Locate the cell with the specified text and output its [x, y] center coordinate. 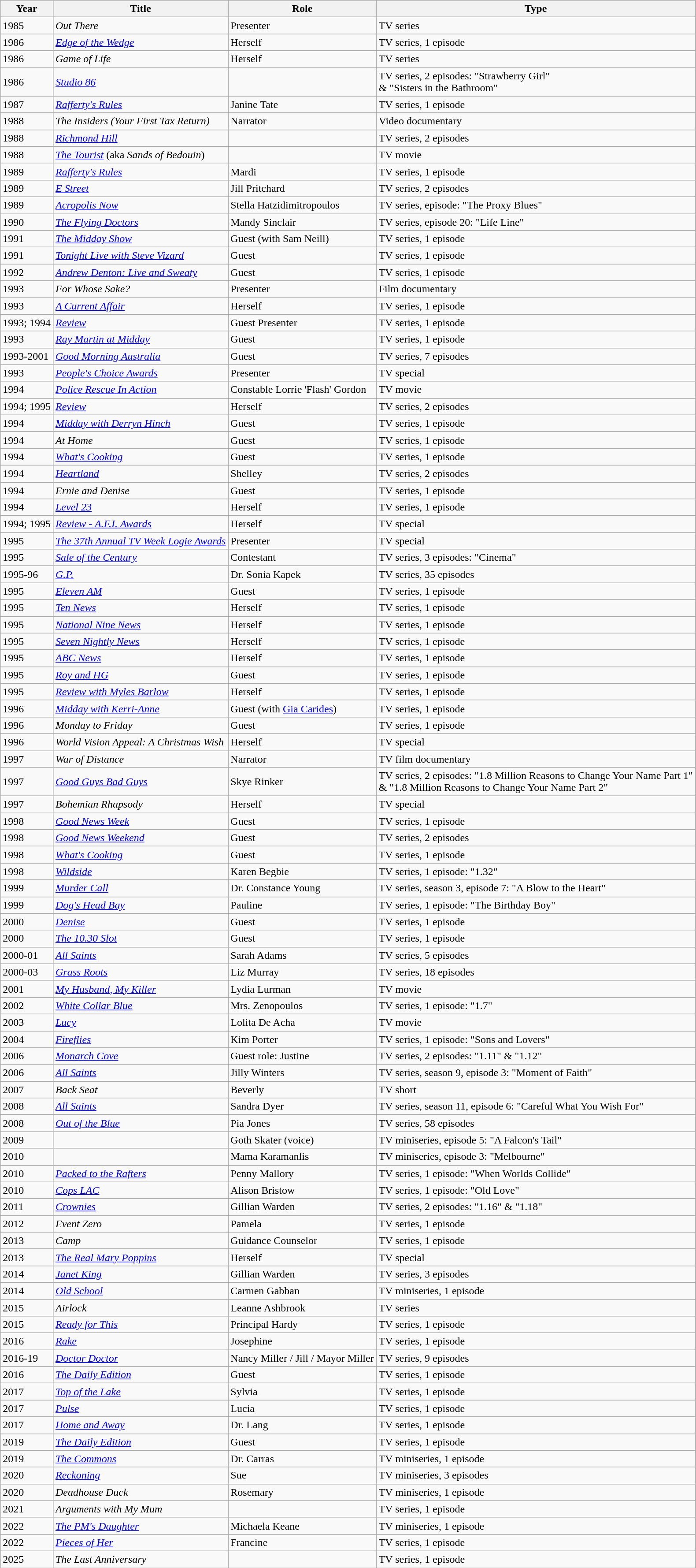
Type [536, 9]
Penny Mallory [302, 1173]
1995-96 [27, 574]
Grass Roots [140, 972]
ABC News [140, 658]
Edge of the Wedge [140, 42]
War of Distance [140, 759]
Josephine [302, 1341]
2004 [27, 1039]
TV series, 2 episodes: "1.8 Million Reasons to Change Your Name Part 1"& "1.8 Million Reasons to Change Your Name Part 2" [536, 782]
Pamela [302, 1224]
Karen Begbie [302, 872]
G.P. [140, 574]
Eleven AM [140, 591]
The PM's Daughter [140, 1526]
TV series, 7 episodes [536, 356]
1993; 1994 [27, 323]
Ernie and Denise [140, 491]
TV series, 35 episodes [536, 574]
Goth Skater (voice) [302, 1140]
Sue [302, 1475]
Guidance Counselor [302, 1240]
Denise [140, 922]
TV miniseries, 3 episodes [536, 1475]
Skye Rinker [302, 782]
For Whose Sake? [140, 289]
Pauline [302, 905]
Sylvia [302, 1392]
Event Zero [140, 1224]
TV series, episode 20: "Life Line" [536, 222]
Kim Porter [302, 1039]
TV miniseries, episode 3: "Melbourne" [536, 1157]
Dr. Sonia Kapek [302, 574]
2003 [27, 1022]
Midday with Derryn Hinch [140, 423]
E Street [140, 188]
Video documentary [536, 121]
Ten News [140, 608]
Review with Myles Barlow [140, 692]
Police Rescue In Action [140, 390]
TV series, 1 episode: "Old Love" [536, 1190]
Title [140, 9]
Ray Martin at Midday [140, 339]
Janet King [140, 1274]
Pia Jones [302, 1123]
2001 [27, 989]
Nancy Miller / Jill / Mayor Miller [302, 1358]
TV series, 1 episode: "The Birthday Boy" [536, 905]
The Tourist (aka Sands of Bedouin) [140, 155]
Dr. Lang [302, 1425]
2009 [27, 1140]
Seven Nightly News [140, 641]
Out of the Blue [140, 1123]
TV series, 1 episode: "1.32" [536, 872]
Janine Tate [302, 104]
Old School [140, 1291]
2011 [27, 1207]
2016-19 [27, 1358]
Fireflies [140, 1039]
TV series, 1 episode: "1.7" [536, 1006]
Camp [140, 1240]
National Nine News [140, 625]
Film documentary [536, 289]
TV series, 2 episodes: "1.11" & "1.12" [536, 1056]
People's Choice Awards [140, 373]
Roy and HG [140, 675]
Game of Life [140, 59]
TV series, episode: "The Proxy Blues" [536, 205]
The Commons [140, 1459]
Lucia [302, 1408]
Monday to Friday [140, 725]
Role [302, 9]
Mama Karamanlis [302, 1157]
Mardi [302, 171]
Mandy Sinclair [302, 222]
1985 [27, 26]
Guest (with Gia Carides) [302, 708]
Francine [302, 1542]
TV series, season 3, episode 7: "A Blow to the Heart" [536, 888]
Doctor Doctor [140, 1358]
TV series, 2 episodes: "1.16" & "1.18" [536, 1207]
Murder Call [140, 888]
Constable Lorrie 'Flash' Gordon [302, 390]
TV series, 58 episodes [536, 1123]
Crownies [140, 1207]
Pieces of Her [140, 1542]
Wildside [140, 872]
2007 [27, 1090]
Rosemary [302, 1492]
At Home [140, 440]
Richmond Hill [140, 138]
Packed to the Rafters [140, 1173]
Good News Week [140, 821]
1990 [27, 222]
Midday with Kerri-Anne [140, 708]
The 37th Annual TV Week Logie Awards [140, 541]
1993-2001 [27, 356]
1987 [27, 104]
Lucy [140, 1022]
Guest Presenter [302, 323]
Good News Weekend [140, 838]
The Last Anniversary [140, 1559]
A Current Affair [140, 306]
The Insiders (Your First Tax Return) [140, 121]
TV series, season 9, episode 3: "Moment of Faith" [536, 1073]
Year [27, 9]
2000-01 [27, 955]
Deadhouse Duck [140, 1492]
TV series, 3 episodes [536, 1274]
Dr. Carras [302, 1459]
Arguments with My Mum [140, 1509]
Guest (with Sam Neill) [302, 239]
Jill Pritchard [302, 188]
Shelley [302, 473]
TV series, 18 episodes [536, 972]
The Real Mary Poppins [140, 1257]
Cops LAC [140, 1190]
Ready for This [140, 1325]
Good Morning Australia [140, 356]
1992 [27, 272]
World Vision Appeal: A Christmas Wish [140, 742]
The Midday Show [140, 239]
TV short [536, 1090]
TV series, 5 episodes [536, 955]
Top of the Lake [140, 1392]
Lolita De Acha [302, 1022]
Carmen Gabban [302, 1291]
Sale of the Century [140, 558]
TV series, 2 episodes: "Strawberry Girl"& "Sisters in the Bathroom" [536, 82]
Leanne Ashbrook [302, 1308]
Guest role: Justine [302, 1056]
Andrew Denton: Live and Sweaty [140, 272]
Level 23 [140, 507]
Heartland [140, 473]
2012 [27, 1224]
Mrs. Zenopoulos [302, 1006]
Jilly Winters [302, 1073]
TV series, 1 episode: "When Worlds Collide" [536, 1173]
Contestant [302, 558]
Principal Hardy [302, 1325]
Sandra Dyer [302, 1106]
The 10.30 Slot [140, 939]
TV series, season 11, episode 6: "Careful What You Wish For" [536, 1106]
Out There [140, 26]
2021 [27, 1509]
Beverly [302, 1090]
Michaela Keane [302, 1526]
Pulse [140, 1408]
Bohemian Rhapsody [140, 804]
TV film documentary [536, 759]
TV series, 3 episodes: "Cinema" [536, 558]
Dog's Head Bay [140, 905]
2025 [27, 1559]
Dr. Constance Young [302, 888]
TV series, 9 episodes [536, 1358]
Good Guys Bad Guys [140, 782]
White Collar Blue [140, 1006]
Back Seat [140, 1090]
Sarah Adams [302, 955]
Home and Away [140, 1425]
The Flying Doctors [140, 222]
Rake [140, 1341]
Lydia Lurman [302, 989]
Review - A.F.I. Awards [140, 524]
Acropolis Now [140, 205]
Alison Bristow [302, 1190]
Tonight Live with Steve Vizard [140, 256]
Liz Murray [302, 972]
Studio 86 [140, 82]
TV miniseries, episode 5: "A Falcon's Tail" [536, 1140]
Airlock [140, 1308]
TV series, 1 episode: "Sons and Lovers" [536, 1039]
Stella Hatzidimitropoulos [302, 205]
Monarch Cove [140, 1056]
2000-03 [27, 972]
Reckoning [140, 1475]
My Husband, My Killer [140, 989]
2002 [27, 1006]
